From the cell containing the given text, extract its center point as (x, y) coordinate. 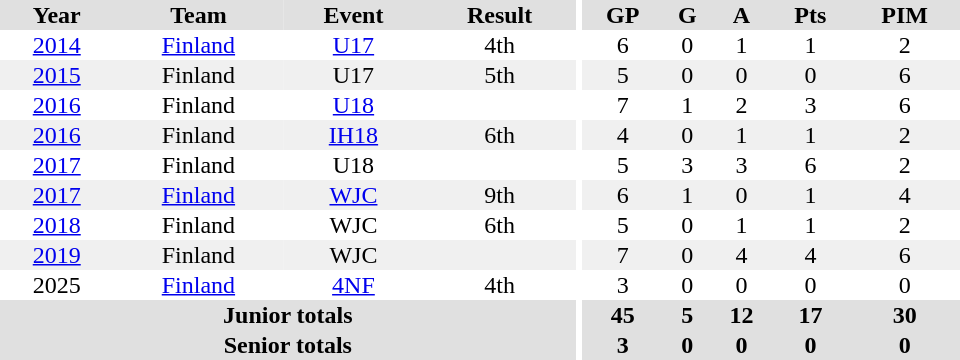
Junior totals (288, 315)
2018 (56, 225)
IH18 (353, 135)
Senior totals (288, 345)
Year (56, 15)
9th (500, 195)
GP (622, 15)
30 (904, 315)
12 (741, 315)
4NF (353, 285)
G (687, 15)
2025 (56, 285)
45 (622, 315)
Event (353, 15)
2019 (56, 255)
Result (500, 15)
5th (500, 75)
17 (810, 315)
Team (198, 15)
2015 (56, 75)
Pts (810, 15)
A (741, 15)
2014 (56, 45)
PIM (904, 15)
